Return (x, y) of the center of cell containing provided text 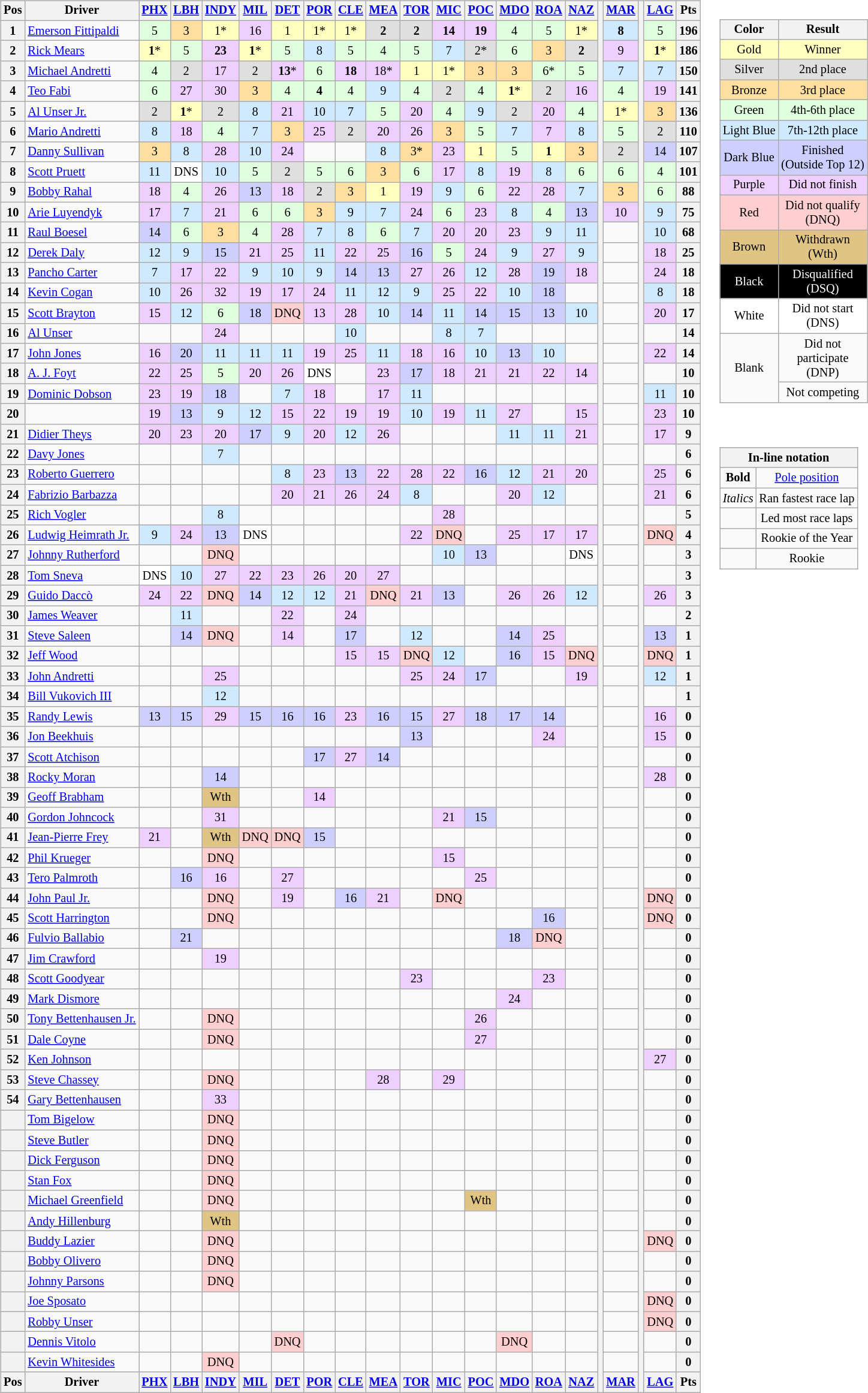
Ken Johnson (82, 1060)
52 (13, 1060)
45 (13, 918)
2nd place (822, 70)
Andy Hillenburg (82, 1221)
Johnny Parsons (82, 1282)
49 (13, 999)
Black (749, 282)
James Weaver (82, 616)
36 (13, 737)
John Jones (82, 354)
Randy Lewis (82, 717)
Rookie (807, 559)
White (749, 316)
39 (13, 797)
48 (13, 979)
Italics (739, 498)
Dick Ferguson (82, 1160)
51 (13, 1039)
2* (481, 51)
Rocky Moran (82, 777)
Joe Sposato (82, 1302)
Gold (749, 50)
Did notparticipate(DNP) (822, 358)
Blank (749, 368)
Disqualified(DSQ) (822, 282)
Silver (749, 70)
Mario Andretti (82, 132)
50 (13, 1019)
Tero Palmroth (82, 878)
Rich Vogler (82, 515)
196 (688, 31)
18* (384, 71)
42 (13, 858)
Jean-Pierre Frey (82, 838)
6* (549, 71)
Did not finish (822, 185)
41 (13, 838)
Arie Luyendyk (82, 212)
Raul Boesel (82, 233)
Kevin Whitesides (82, 1362)
110 (688, 132)
Kevin Cogan (82, 293)
88 (688, 192)
Green (749, 110)
Color (749, 29)
Didier Theys (82, 434)
40 (13, 818)
53 (13, 1080)
Dale Coyne (82, 1039)
Brown (749, 247)
Rookie of the Year (807, 538)
Al Unser (82, 333)
Scott Brayton (82, 313)
44 (13, 898)
4th-6th place (822, 110)
75 (688, 212)
John Paul Jr. (82, 898)
Robby Unser (82, 1322)
68 (688, 233)
38 (13, 777)
3rd place (822, 90)
37 (13, 757)
Scott Atchison (82, 757)
Bobby Rahal (82, 192)
Jim Crawford (82, 958)
Tony Bettenhausen Jr. (82, 1019)
186 (688, 51)
Pole position (807, 478)
Did not qualify(DNQ) (822, 212)
Tom Bigelow (82, 1120)
Pancho Carter (82, 273)
Davy Jones (82, 454)
Bronze (749, 90)
Gordon Johncock (82, 818)
Jeff Wood (82, 656)
Winner (822, 50)
101 (688, 172)
3* (417, 152)
150 (688, 71)
Rick Mears (82, 51)
Guido Daccò (82, 596)
Scott Harrington (82, 918)
Jon Beekhuis (82, 737)
35 (13, 717)
Scott Pruett (82, 172)
John Andretti (82, 676)
Tom Sneva (82, 575)
Did not start(DNS) (822, 316)
Roberto Guerrero (82, 475)
Not competing (822, 393)
Purple (749, 185)
54 (13, 1100)
Dark Blue (749, 158)
Withdrawn(Wth) (822, 247)
Dennis Vitolo (82, 1342)
Teo Fabi (82, 91)
Fulvio Ballabio (82, 939)
Stan Fox (82, 1181)
Steve Saleen (82, 636)
Buddy Lazier (82, 1241)
Geoff Brabham (82, 797)
Michael Greenfield (82, 1201)
Phil Krueger (82, 858)
Bobby Olivero (82, 1261)
Danny Sullivan (82, 152)
Michael Andretti (82, 71)
Result (822, 29)
13* (288, 71)
Led most race laps (807, 518)
Steve Chassey (82, 1080)
Bill Vukovich III (82, 696)
Johnny Rutherford (82, 555)
141 (688, 91)
In-line notation (789, 458)
Mark Dismore (82, 999)
43 (13, 878)
46 (13, 939)
Scott Goodyear (82, 979)
34 (13, 696)
Ran fastest race lap (807, 498)
Al Unser Jr. (82, 111)
Gary Bettenhausen (82, 1100)
Derek Daly (82, 253)
7th-12th place (822, 130)
Emerson Fittipaldi (82, 31)
107 (688, 152)
Ludwig Heimrath Jr. (82, 535)
47 (13, 958)
A. J. Foyt (82, 373)
Dominic Dobson (82, 394)
Finished(Outside Top 12) (822, 158)
Bold (739, 478)
Red (749, 212)
Steve Butler (82, 1140)
Light Blue (749, 130)
136 (688, 111)
Fabrizio Barbazza (82, 495)
